Identify which cell holds the provided text, then report its [X, Y] central coordinate. 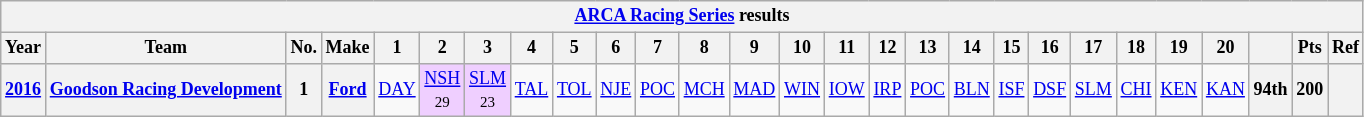
94th [1270, 90]
MCH [704, 90]
BLN [972, 90]
SLM [1093, 90]
4 [531, 48]
Make [348, 48]
Year [24, 48]
SLM23 [488, 90]
MAD [754, 90]
9 [754, 48]
16 [1050, 48]
Team [166, 48]
ARCA Racing Series results [682, 16]
TAL [531, 90]
17 [1093, 48]
Pts [1310, 48]
20 [1226, 48]
5 [574, 48]
IRP [888, 90]
CHI [1136, 90]
11 [846, 48]
TOL [574, 90]
14 [972, 48]
NJE [616, 90]
WIN [802, 90]
KAN [1226, 90]
Goodson Racing Development [166, 90]
NSH29 [442, 90]
15 [1012, 48]
18 [1136, 48]
13 [928, 48]
No. [304, 48]
Ref [1346, 48]
IOW [846, 90]
7 [658, 48]
2 [442, 48]
19 [1179, 48]
12 [888, 48]
10 [802, 48]
8 [704, 48]
KEN [1179, 90]
6 [616, 48]
DAY [397, 90]
200 [1310, 90]
Ford [348, 90]
DSF [1050, 90]
2016 [24, 90]
3 [488, 48]
ISF [1012, 90]
